Scan for the cell matching the given text and deliver its [x, y] coordinate at center. 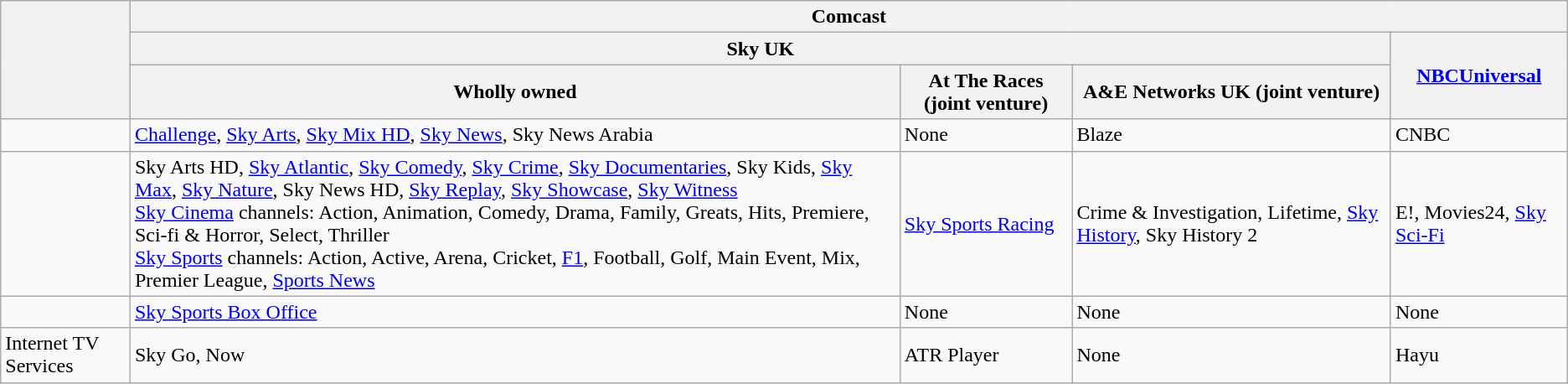
CNBC [1479, 135]
Hayu [1479, 355]
Sky Go, Now [514, 355]
Internet TV Services [65, 355]
Blaze [1231, 135]
Sky Sports Box Office [514, 312]
A&E Networks UK (joint venture) [1231, 92]
Challenge, Sky Arts, Sky Mix HD, Sky News, Sky News Arabia [514, 135]
Sky Sports Racing [986, 223]
At The Races (joint venture) [986, 92]
Crime & Investigation, Lifetime, Sky History, Sky History 2 [1231, 223]
NBCUniversal [1479, 75]
ATR Player [986, 355]
Wholly owned [514, 92]
Comcast [848, 17]
Sky UK [761, 49]
E!, Movies24, Sky Sci-Fi [1479, 223]
